Locate the cell with the specified text and output its [x, y] center coordinate. 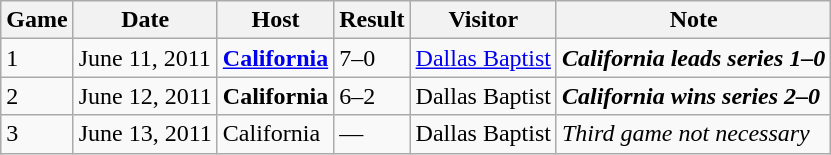
California leads series 1–0 [693, 58]
Result [372, 20]
2 [37, 96]
Third game not necessary [693, 134]
— [372, 134]
Note [693, 20]
June 12, 2011 [145, 96]
Game [37, 20]
7–0 [372, 58]
June 13, 2011 [145, 134]
6–2 [372, 96]
3 [37, 134]
California wins series 2–0 [693, 96]
Date [145, 20]
1 [37, 58]
June 11, 2011 [145, 58]
Host [275, 20]
Visitor [483, 20]
